Capture the cell that displays the provided text and extract its [X, Y] central coordinate. 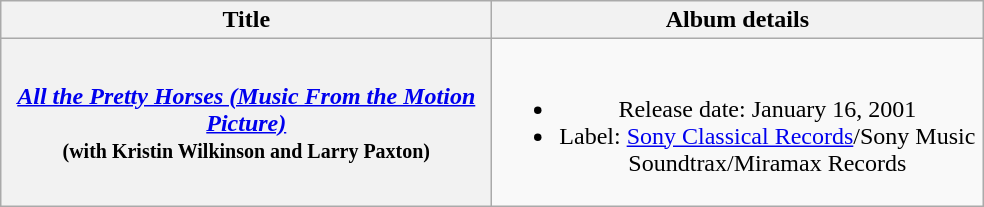
All the Pretty Horses (Music From the Motion Picture) (with Kristin Wilkinson and Larry Paxton) [246, 122]
Title [246, 20]
Release date: January 16, 2001Label: Sony Classical Records/Sony Music Soundtrax/Miramax Records [738, 122]
Album details [738, 20]
